Identify which cell holds the provided text, then report its [x, y] central coordinate. 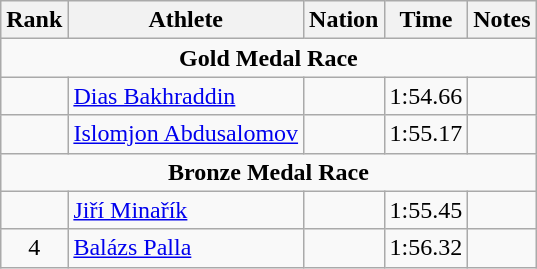
Bronze Medal Race [268, 172]
1:54.66 [426, 96]
Dias Bakhraddin [186, 96]
Time [426, 20]
Athlete [186, 20]
1:55.45 [426, 210]
Gold Medal Race [268, 58]
Notes [502, 20]
4 [34, 248]
Balázs Palla [186, 248]
Islomjon Abdusalomov [186, 134]
Rank [34, 20]
1:56.32 [426, 248]
1:55.17 [426, 134]
Nation [344, 20]
Jiří Minařík [186, 210]
